Find where the given text appears and provide that cell's center as (X, Y) coordinate. 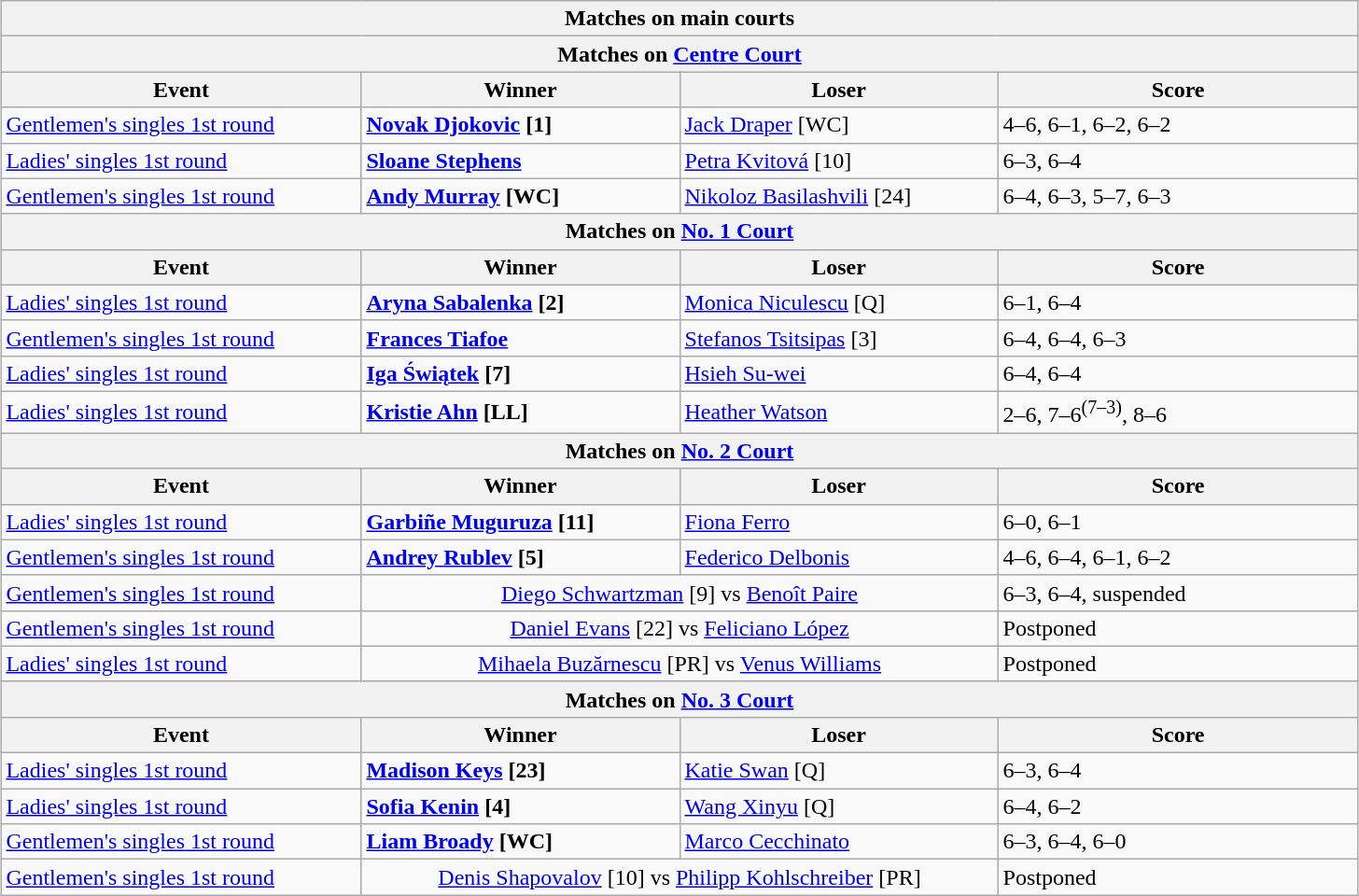
Hsieh Su-wei (838, 373)
6–4, 6–4, 6–3 (1178, 338)
6–0, 6–1 (1178, 522)
4–6, 6–4, 6–1, 6–2 (1178, 557)
Matches on main courts (679, 19)
Andrey Rublev [5] (521, 557)
Liam Broady [WC] (521, 842)
Kristie Ahn [LL] (521, 413)
Monica Niculescu [Q] (838, 302)
Matches on No. 3 Court (679, 699)
Aryna Sabalenka [2] (521, 302)
Madison Keys [23] (521, 771)
Frances Tiafoe (521, 338)
Sloane Stephens (521, 161)
Sofia Kenin [4] (521, 806)
Matches on No. 1 Court (679, 231)
6–4, 6–3, 5–7, 6–3 (1178, 196)
4–6, 6–1, 6–2, 6–2 (1178, 125)
Marco Cecchinato (838, 842)
6–4, 6–4 (1178, 373)
Diego Schwartzman [9] vs Benoît Paire (679, 593)
Novak Djokovic [1] (521, 125)
6–3, 6–4, 6–0 (1178, 842)
Garbiñe Muguruza [11] (521, 522)
Wang Xinyu [Q] (838, 806)
Stefanos Tsitsipas [3] (838, 338)
Petra Kvitová [10] (838, 161)
Denis Shapovalov [10] vs Philipp Kohlschreiber [PR] (679, 877)
Katie Swan [Q] (838, 771)
6–3, 6–4, suspended (1178, 593)
Jack Draper [WC] (838, 125)
Matches on No. 2 Court (679, 451)
Heather Watson (838, 413)
Mihaela Buzărnescu [PR] vs Venus Williams (679, 664)
Federico Delbonis (838, 557)
2–6, 7–6(7–3), 8–6 (1178, 413)
Andy Murray [WC] (521, 196)
Iga Świątek [7] (521, 373)
Daniel Evans [22] vs Feliciano López (679, 628)
Fiona Ferro (838, 522)
6–1, 6–4 (1178, 302)
Matches on Centre Court (679, 54)
6–4, 6–2 (1178, 806)
Nikoloz Basilashvili [24] (838, 196)
